Output the [x, y] coordinate of the center of the cell containing the given text.  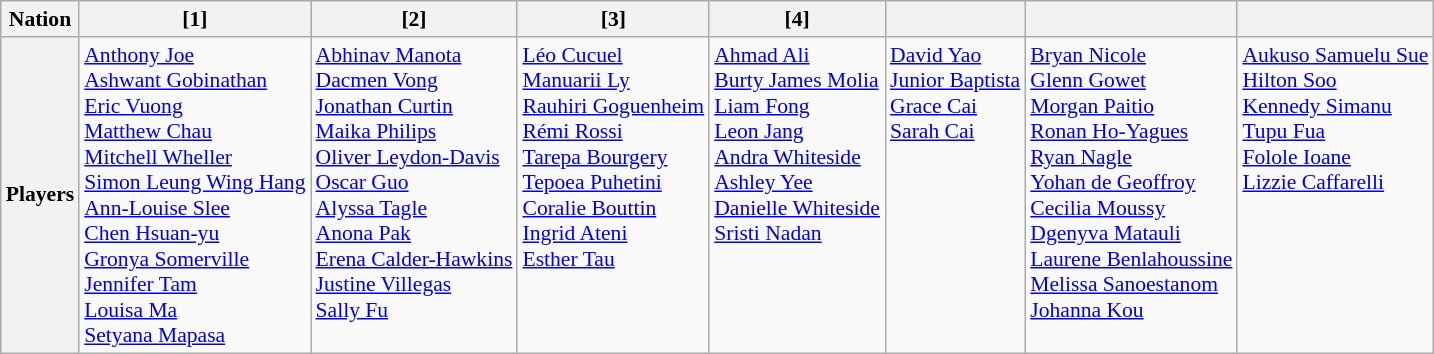
Léo CucuelManuarii LyRauhiri GoguenheimRémi RossiTarepa BourgeryTepoea PuhetiniCoralie BouttinIngrid AteniEsther Tau [613, 195]
David YaoJunior BaptistaGrace CaiSarah Cai [955, 195]
Nation [40, 19]
Players [40, 195]
[4] [797, 19]
Abhinav ManotaDacmen VongJonathan CurtinMaika PhilipsOliver Leydon-DavisOscar GuoAlyssa TagleAnona PakErena Calder-HawkinsJustine VillegasSally Fu [414, 195]
[3] [613, 19]
[1] [194, 19]
Ahmad AliBurty James MoliaLiam FongLeon JangAndra WhitesideAshley YeeDanielle WhitesideSristi Nadan [797, 195]
[2] [414, 19]
Aukuso Samuelu SueHilton SooKennedy SimanuTupu FuaFolole IoaneLizzie Caffarelli [1335, 195]
